Scan for the cell matching the given text and deliver its (x, y) coordinate at center. 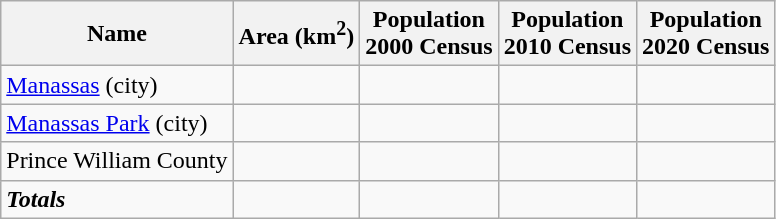
Totals (117, 199)
Manassas (city) (117, 85)
Manassas Park (city) (117, 123)
Area (km2) (296, 34)
Population 2000 Census (429, 34)
Prince William County (117, 161)
Name (117, 34)
Population 2020 Census (706, 34)
Population 2010 Census (567, 34)
